Provide the (X, Y) coordinate of the cell's center where the given text is located.  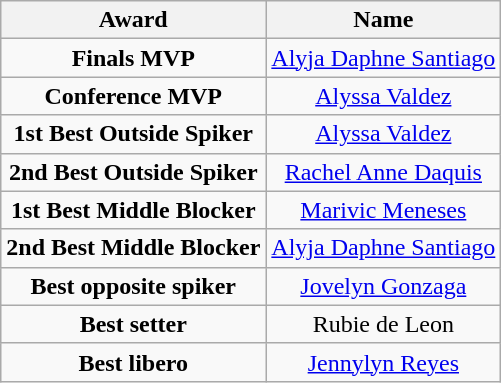
Name (384, 20)
Jennylyn Reyes (384, 362)
2nd Best Middle Blocker (134, 248)
1st Best Outside Spiker (134, 134)
Rubie de Leon (384, 324)
1st Best Middle Blocker (134, 210)
Marivic Meneses (384, 210)
Jovelyn Gonzaga (384, 286)
Best setter (134, 324)
Best libero (134, 362)
Award (134, 20)
Rachel Anne Daquis (384, 172)
Best opposite spiker (134, 286)
Finals MVP (134, 58)
2nd Best Outside Spiker (134, 172)
Conference MVP (134, 96)
